Scan for the cell matching the given text and deliver its (X, Y) coordinate at center. 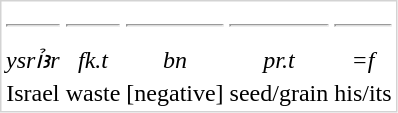
pr.t (279, 60)
his/its (363, 93)
ysrỉꜣr (32, 60)
bn (175, 60)
waste (93, 93)
Israel (32, 93)
[negative] (175, 93)
fk.t (93, 60)
seed/grain (279, 93)
=f (363, 60)
